Pinpoint the cell where the given text exists, returning its (x, y) midpoint coordinate. 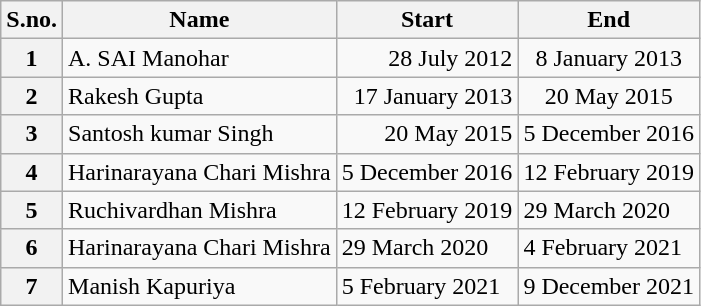
Name (200, 20)
4 February 2021 (609, 248)
1 (32, 58)
Start (427, 20)
Manish Kapuriya (200, 286)
A. SAI Manohar (200, 58)
9 December 2021 (609, 286)
5 February 2021 (427, 286)
28 July 2012 (427, 58)
8 January 2013 (609, 58)
Santosh kumar Singh (200, 134)
S.no. (32, 20)
Rakesh Gupta (200, 96)
17 January 2013 (427, 96)
2 (32, 96)
5 (32, 210)
3 (32, 134)
4 (32, 172)
7 (32, 286)
End (609, 20)
6 (32, 248)
Ruchivardhan Mishra (200, 210)
